Identify which cell holds the provided text, then report its [x, y] central coordinate. 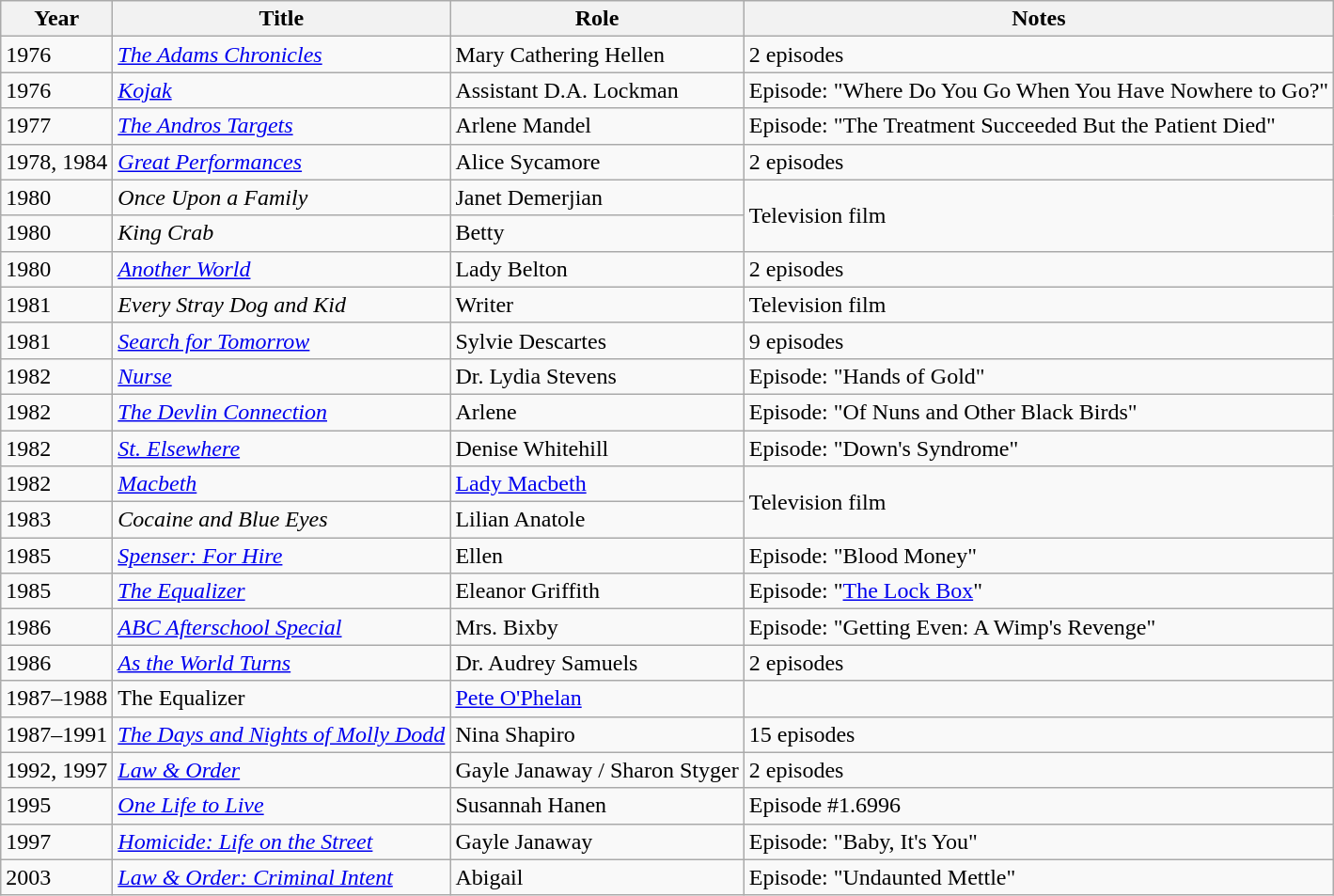
1978, 1984 [56, 162]
1992, 1997 [56, 770]
1987–1991 [56, 734]
Another World [282, 269]
Cocaine and Blue Eyes [282, 520]
Arlene Mandel [597, 126]
Lilian Anatole [597, 520]
Episode: "Undaunted Mettle" [1038, 877]
Betty [597, 233]
Kojak [282, 90]
ABC Afterschool Special [282, 627]
Law & Order [282, 770]
Every Stray Dog and Kid [282, 305]
Dr. Lydia Stevens [597, 376]
Lady Belton [597, 269]
Dr. Audrey Samuels [597, 663]
1995 [56, 806]
The Adams Chronicles [282, 55]
Spenser: For Hire [282, 556]
Eleanor Griffith [597, 591]
Janet Demerjian [597, 197]
King Crab [282, 233]
Episode: "The Treatment Succeeded But the Patient Died" [1038, 126]
The Devlin Connection [282, 412]
Homicide: Life on the Street [282, 841]
Denise Whitehill [597, 448]
Ellen [597, 556]
15 episodes [1038, 734]
Arlene [597, 412]
Gayle Janaway / Sharon Styger [597, 770]
As the World Turns [282, 663]
2003 [56, 877]
Abigail [597, 877]
Episode: "The Lock Box" [1038, 591]
Sylvie Descartes [597, 340]
Episode: "Blood Money" [1038, 556]
Title [282, 19]
Notes [1038, 19]
Assistant D.A. Lockman [597, 90]
Macbeth [282, 484]
Search for Tomorrow [282, 340]
1977 [56, 126]
Nina Shapiro [597, 734]
Episode: "Hands of Gold" [1038, 376]
Great Performances [282, 162]
The Andros Targets [282, 126]
Gayle Janaway [597, 841]
Nurse [282, 376]
1983 [56, 520]
1987–1988 [56, 699]
Susannah Hanen [597, 806]
Mary Cathering Hellen [597, 55]
Episode: "Where Do You Go When You Have Nowhere to Go?" [1038, 90]
Lady Macbeth [597, 484]
Episode: "Of Nuns and Other Black Birds" [1038, 412]
Episode #1.6996 [1038, 806]
9 episodes [1038, 340]
Once Upon a Family [282, 197]
Law & Order: Criminal Intent [282, 877]
1997 [56, 841]
Episode: "Getting Even: A Wimp's Revenge" [1038, 627]
The Days and Nights of Molly Dodd [282, 734]
Episode: "Down's Syndrome" [1038, 448]
Writer [597, 305]
Role [597, 19]
Year [56, 19]
Pete O'Phelan [597, 699]
St. Elsewhere [282, 448]
One Life to Live [282, 806]
Episode: "Baby, It's You" [1038, 841]
Mrs. Bixby [597, 627]
Alice Sycamore [597, 162]
